Return the (x, y) coordinate for the center point of the cell that contains the specified text.  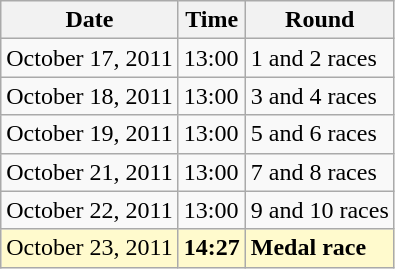
October 23, 2011 (90, 248)
1 and 2 races (320, 58)
October 18, 2011 (90, 96)
3 and 4 races (320, 96)
Round (320, 20)
7 and 8 races (320, 172)
5 and 6 races (320, 134)
Medal race (320, 248)
October 17, 2011 (90, 58)
October 22, 2011 (90, 210)
October 21, 2011 (90, 172)
Date (90, 20)
Time (212, 20)
October 19, 2011 (90, 134)
14:27 (212, 248)
9 and 10 races (320, 210)
